Return the (x, y) coordinate for the center point of the cell that contains the specified text.  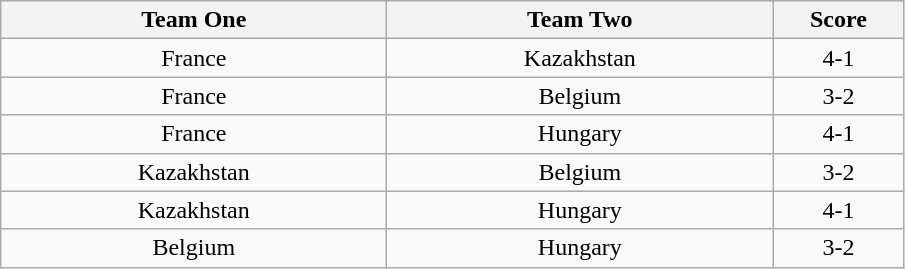
Score (838, 20)
Team One (194, 20)
Team Two (580, 20)
